Search for the cell housing the specified text and yield its (x, y) center coordinate. 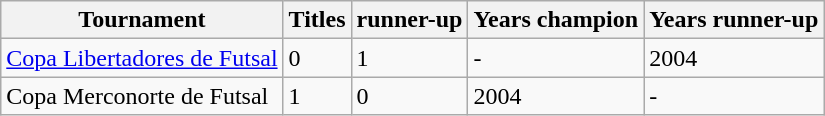
Copa Libertadores de Futsal (142, 58)
Titles (317, 20)
Years runner-up (734, 20)
Tournament (142, 20)
runner-up (410, 20)
Copa Merconorte de Futsal (142, 96)
Years champion (556, 20)
